Search for the cell housing the specified text and yield its (x, y) center coordinate. 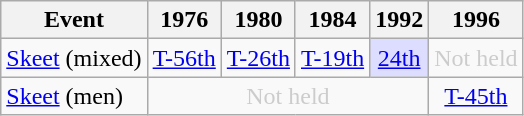
T-26th (258, 58)
1984 (332, 20)
1980 (258, 20)
24th (400, 58)
T-19th (332, 58)
Skeet (men) (74, 96)
1992 (400, 20)
Event (74, 20)
T-45th (476, 96)
1976 (184, 20)
Skeet (mixed) (74, 58)
1996 (476, 20)
T-56th (184, 58)
